Capture the cell that displays the provided text and extract its (x, y) central coordinate. 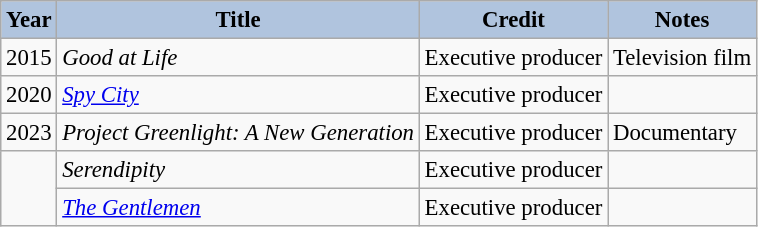
Documentary (682, 133)
Notes (682, 20)
Credit (513, 20)
The Gentlemen (238, 208)
Good at Life (238, 58)
2015 (29, 58)
Year (29, 20)
2023 (29, 133)
Project Greenlight: A New Generation (238, 133)
Television film (682, 58)
2020 (29, 95)
Title (238, 20)
Serendipity (238, 170)
Spy City (238, 95)
